For the text-containing cell, return its midpoint in (X, Y) coordinate format. 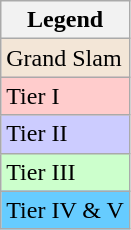
Tier II (66, 134)
Tier III (66, 172)
Tier IV & V (66, 210)
Legend (66, 20)
Grand Slam (66, 58)
Tier I (66, 96)
